Find where the given text appears and provide that cell's center as (x, y) coordinate. 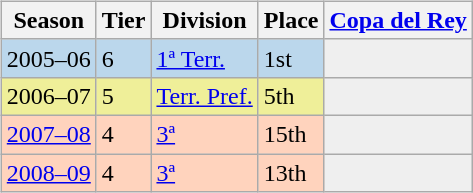
Place (291, 20)
2006–07 (48, 96)
2007–08 (48, 134)
Terr. Pref. (204, 96)
Season (48, 20)
13th (291, 173)
5th (291, 96)
5 (124, 96)
Division (204, 20)
6 (124, 58)
1ª Terr. (204, 58)
15th (291, 134)
2008–09 (48, 173)
2005–06 (48, 58)
1st (291, 58)
Copa del Rey (398, 20)
Tier (124, 20)
